Search for the cell housing the specified text and yield its (x, y) center coordinate. 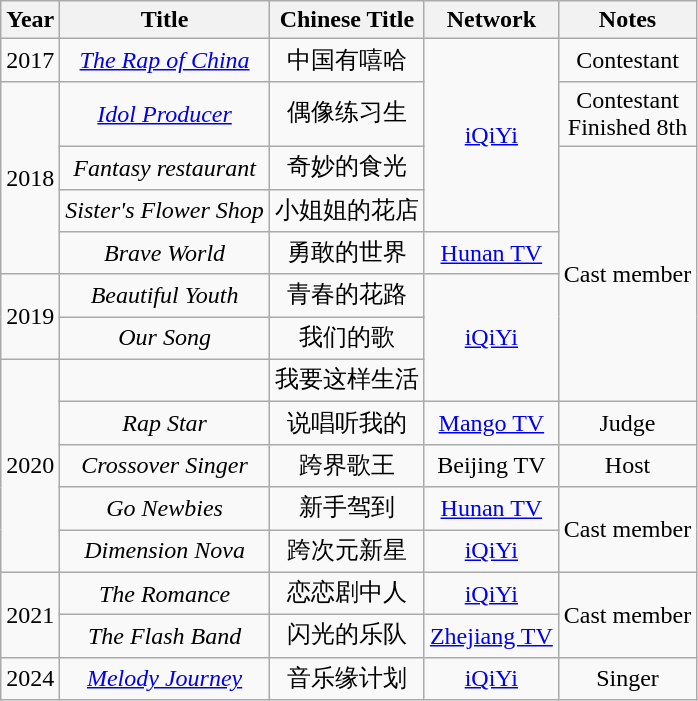
Beautiful Youth (165, 296)
Crossover Singer (165, 466)
2021 (30, 614)
我要这样生活 (346, 380)
恋恋剧中人 (346, 594)
跨界歌王 (346, 466)
2024 (30, 678)
青春的花路 (346, 296)
新手驾到 (346, 508)
Contestant (627, 60)
2020 (30, 466)
Singer (627, 678)
Chinese Title (346, 20)
Mango TV (491, 424)
音乐缘计划 (346, 678)
The Rap of China (165, 60)
奇妙的食光 (346, 168)
说唱听我的 (346, 424)
2019 (30, 316)
中国有嘻哈 (346, 60)
Dimension Nova (165, 552)
偶像练习生 (346, 114)
Title (165, 20)
Sister's Flower Shop (165, 210)
Melody Journey (165, 678)
Idol Producer (165, 114)
Brave World (165, 254)
Notes (627, 20)
Year (30, 20)
Network (491, 20)
Rap Star (165, 424)
勇敢的世界 (346, 254)
跨次元新星 (346, 552)
2017 (30, 60)
The Flash Band (165, 636)
2018 (30, 178)
Go Newbies (165, 508)
Host (627, 466)
闪光的乐队 (346, 636)
小姐姐的花店 (346, 210)
Judge (627, 424)
Contestant Finished 8th (627, 114)
Beijing TV (491, 466)
Fantasy restaurant (165, 168)
Our Song (165, 338)
The Romance (165, 594)
我们的歌 (346, 338)
Zhejiang TV (491, 636)
